From the cell containing the given text, extract its center point as [X, Y] coordinate. 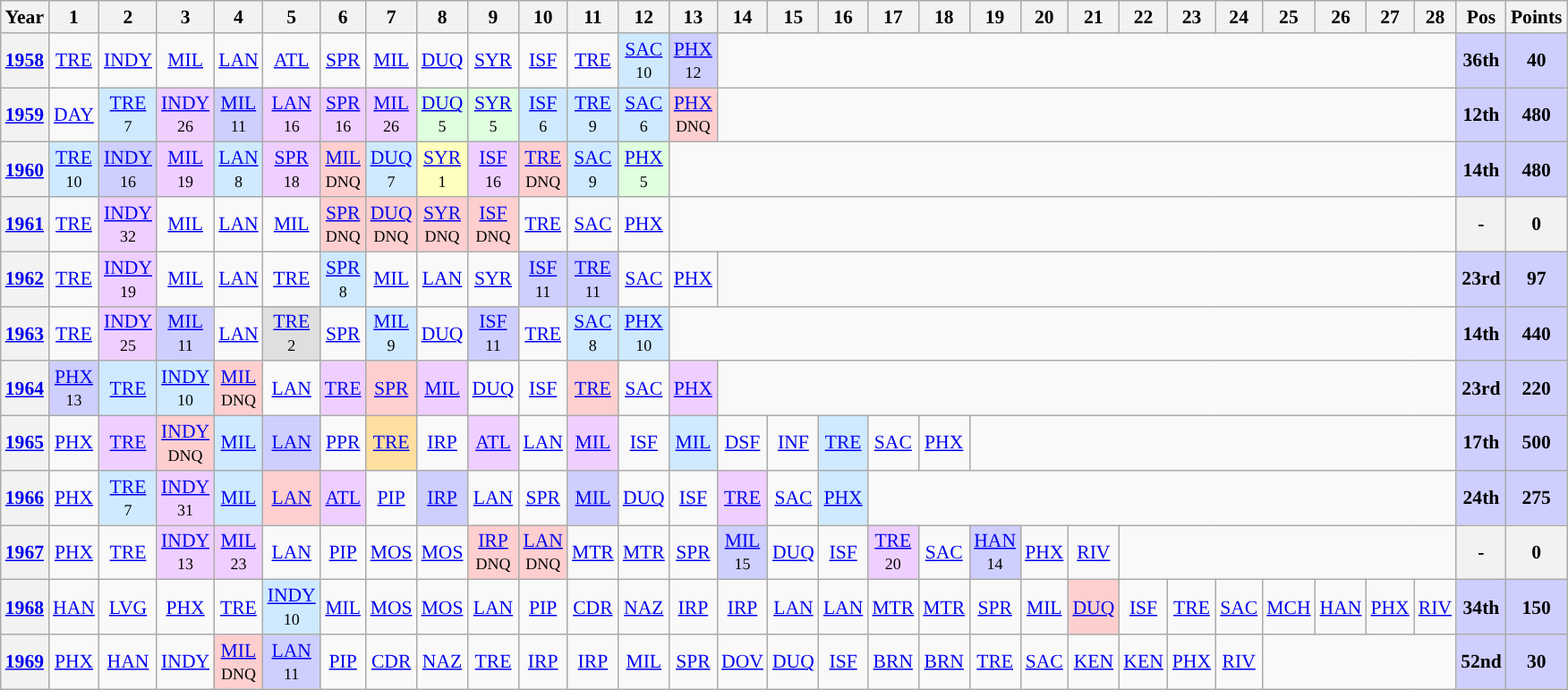
SYR1 [442, 170]
TRE9 [592, 115]
97 [1537, 279]
INDY19 [128, 279]
SAC6 [644, 115]
DUQ5 [442, 115]
PPR [344, 444]
30 [1537, 662]
PHX10 [644, 333]
17 [893, 17]
SAC8 [592, 333]
SYR5 [494, 115]
LAN11 [292, 662]
27 [1389, 17]
LVG [128, 607]
LAN16 [292, 115]
DOV [743, 662]
24 [1239, 17]
19 [995, 17]
500 [1537, 444]
PHX13 [73, 388]
SPR16 [344, 115]
MIL19 [185, 170]
MCH [1289, 607]
PHXDNQ [693, 115]
18 [943, 17]
SYRDNQ [442, 224]
1966 [25, 498]
SPR8 [344, 279]
1961 [25, 224]
SPR18 [292, 170]
INDY25 [128, 333]
10 [542, 17]
MIL23 [238, 553]
INDY32 [128, 224]
13 [693, 17]
9 [494, 17]
24th [1481, 498]
8 [442, 17]
22 [1143, 17]
36th [1481, 61]
5 [292, 17]
4 [238, 17]
ISF6 [542, 115]
52nd [1481, 662]
Year [25, 17]
TRE11 [592, 279]
16 [843, 17]
MIL26 [392, 115]
275 [1537, 498]
7 [392, 17]
14 [743, 17]
40 [1537, 61]
1964 [25, 388]
Pos [1481, 17]
1962 [25, 279]
DAY [73, 115]
MIL9 [392, 333]
LANDNQ [542, 553]
INF [793, 444]
6 [344, 17]
1958 [25, 61]
20 [1044, 17]
INDY16 [128, 170]
1959 [25, 115]
2 [128, 17]
SPRDNQ [344, 224]
12 [644, 17]
INDY31 [185, 498]
1968 [25, 607]
TREDNQ [542, 170]
150 [1537, 607]
Points [1537, 17]
DSF [743, 444]
12th [1481, 115]
TRE20 [893, 553]
1963 [25, 333]
DUQDNQ [392, 224]
21 [1094, 17]
INDY26 [185, 115]
PHX12 [693, 61]
26 [1341, 17]
HAN14 [995, 553]
25 [1289, 17]
440 [1537, 333]
PHX5 [644, 170]
TRE2 [292, 333]
11 [592, 17]
MIL15 [743, 553]
23 [1192, 17]
1967 [25, 553]
ISFDNQ [494, 224]
DUQ7 [392, 170]
IRPDNQ [494, 553]
TRE10 [73, 170]
220 [1537, 388]
17th [1481, 444]
SAC9 [592, 170]
1965 [25, 444]
INDY13 [185, 553]
15 [793, 17]
28 [1436, 17]
ISF16 [494, 170]
1960 [25, 170]
1969 [25, 662]
SAC10 [644, 61]
INDYDNQ [185, 444]
1 [73, 17]
34th [1481, 607]
3 [185, 17]
LAN8 [238, 170]
